Extract the (X, Y) coordinate from the center of the cell holding the provided text.  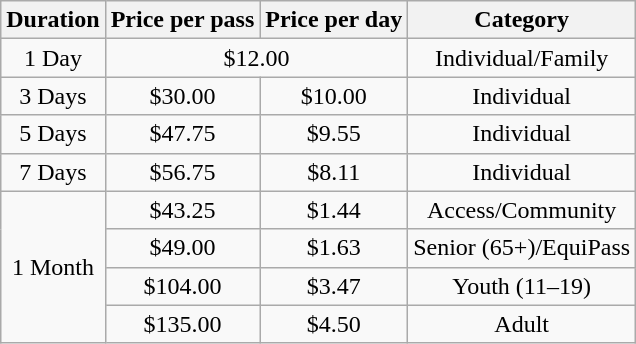
$1.44 (334, 210)
$56.75 (182, 172)
$135.00 (182, 324)
Category (522, 20)
$10.00 (334, 96)
$9.55 (334, 134)
Price per day (334, 20)
$30.00 (182, 96)
$47.75 (182, 134)
Price per pass (182, 20)
$49.00 (182, 248)
Adult (522, 324)
$43.25 (182, 210)
5 Days (53, 134)
$1.63 (334, 248)
1 Day (53, 58)
1 Month (53, 267)
Duration (53, 20)
Access/Community (522, 210)
$3.47 (334, 286)
$12.00 (256, 58)
Youth (11–19) (522, 286)
$4.50 (334, 324)
Individual/Family (522, 58)
$8.11 (334, 172)
7 Days (53, 172)
3 Days (53, 96)
Senior (65+)/EquiPass (522, 248)
$104.00 (182, 286)
